Determine the (X, Y) coordinate at the center of the cell enclosing the given text.  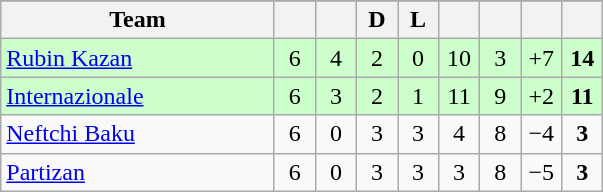
+2 (542, 96)
−4 (542, 134)
14 (582, 58)
D (376, 20)
L (418, 20)
10 (460, 58)
9 (500, 96)
−5 (542, 172)
Internazionale (138, 96)
+7 (542, 58)
Neftchi Baku (138, 134)
1 (418, 96)
Rubin Kazan (138, 58)
Partizan (138, 172)
Team (138, 20)
